Capture the cell that displays the provided text and extract its (x, y) central coordinate. 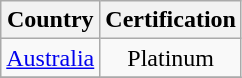
Australia (50, 58)
Certification (171, 20)
Platinum (171, 58)
Country (50, 20)
